Identify which cell holds the provided text, then report its [x, y] central coordinate. 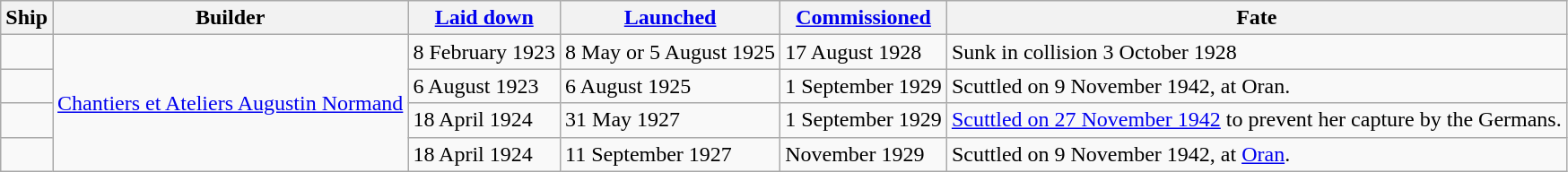
17 August 1928 [864, 52]
Fate [1256, 18]
November 1929 [864, 154]
Launched [671, 18]
Builder [231, 18]
6 August 1925 [671, 86]
6 August 1923 [484, 86]
11 September 1927 [671, 154]
8 February 1923 [484, 52]
Scuttled on 27 November 1942 to prevent her capture by the Germans. [1256, 120]
Commissioned [864, 18]
Ship [27, 18]
Laid down [484, 18]
Chantiers et Ateliers Augustin Normand [231, 103]
31 May 1927 [671, 120]
8 May or 5 August 1925 [671, 52]
Sunk in collision 3 October 1928 [1256, 52]
